Detect which cell encompasses the target text, then output its (x, y) center coordinate. 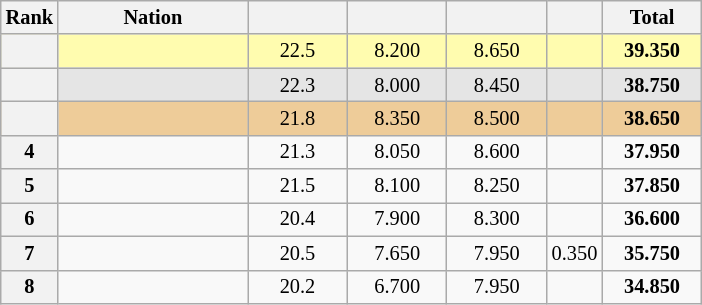
20.4 (298, 219)
Nation (153, 17)
22.5 (298, 51)
38.650 (652, 118)
39.350 (652, 51)
7.650 (397, 253)
8.250 (497, 186)
8.350 (397, 118)
Rank (30, 17)
8.200 (397, 51)
21.3 (298, 152)
Total (652, 17)
8.100 (397, 186)
37.850 (652, 186)
20.2 (298, 287)
6 (30, 219)
8.050 (397, 152)
37.950 (652, 152)
8.450 (497, 85)
7.900 (397, 219)
8.650 (497, 51)
7 (30, 253)
5 (30, 186)
22.3 (298, 85)
8.000 (397, 85)
21.8 (298, 118)
8 (30, 287)
0.350 (575, 253)
8.600 (497, 152)
4 (30, 152)
21.5 (298, 186)
36.600 (652, 219)
8.300 (497, 219)
34.850 (652, 287)
20.5 (298, 253)
6.700 (397, 287)
35.750 (652, 253)
8.500 (497, 118)
38.750 (652, 85)
